From the cell containing the given text, extract its center point as [x, y] coordinate. 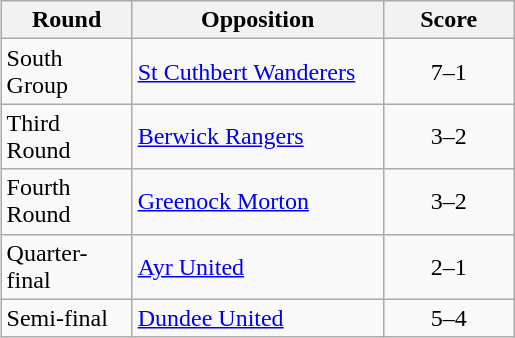
South Group [66, 72]
Berwick Rangers [258, 136]
St Cuthbert Wanderers [258, 72]
Quarter-final [66, 266]
Semi-final [66, 318]
Dundee United [258, 318]
2–1 [448, 266]
Greenock Morton [258, 202]
Fourth Round [66, 202]
7–1 [448, 72]
Opposition [258, 20]
Ayr United [258, 266]
Score [448, 20]
Round [66, 20]
Third Round [66, 136]
5–4 [448, 318]
